For the text-containing cell, return its midpoint in (X, Y) coordinate format. 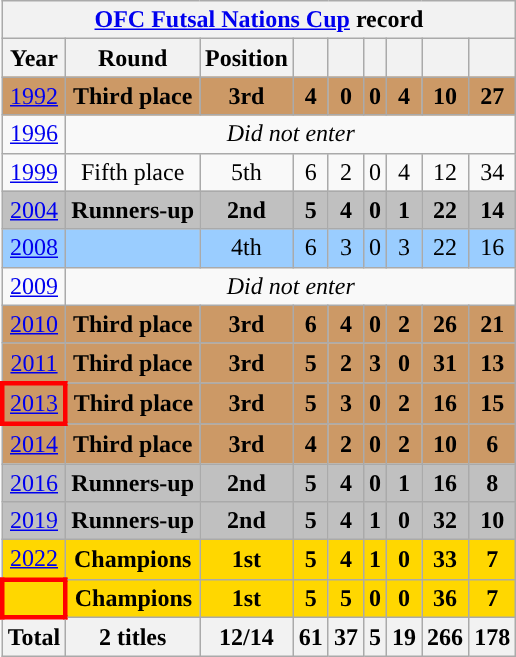
2019 (34, 521)
2013 (34, 404)
61 (310, 637)
Round (133, 58)
Total (34, 637)
1992 (34, 96)
2014 (34, 444)
27 (492, 96)
5th (247, 172)
4th (247, 248)
32 (446, 521)
2004 (34, 210)
OFC Futsal Nations Cup record (258, 20)
34 (492, 172)
26 (446, 324)
2 titles (133, 637)
2008 (34, 248)
1999 (34, 172)
19 (404, 637)
2010 (34, 324)
2022 (34, 560)
12 (446, 172)
13 (492, 363)
21 (492, 324)
178 (492, 637)
8 (492, 483)
2016 (34, 483)
Fifth place (133, 172)
31 (446, 363)
12/14 (247, 637)
14 (492, 210)
33 (446, 560)
Position (247, 58)
266 (446, 637)
36 (446, 598)
2011 (34, 363)
Year (34, 58)
1996 (34, 134)
2009 (34, 286)
15 (492, 404)
37 (346, 637)
